From the cell containing the given text, extract its center point as (X, Y) coordinate. 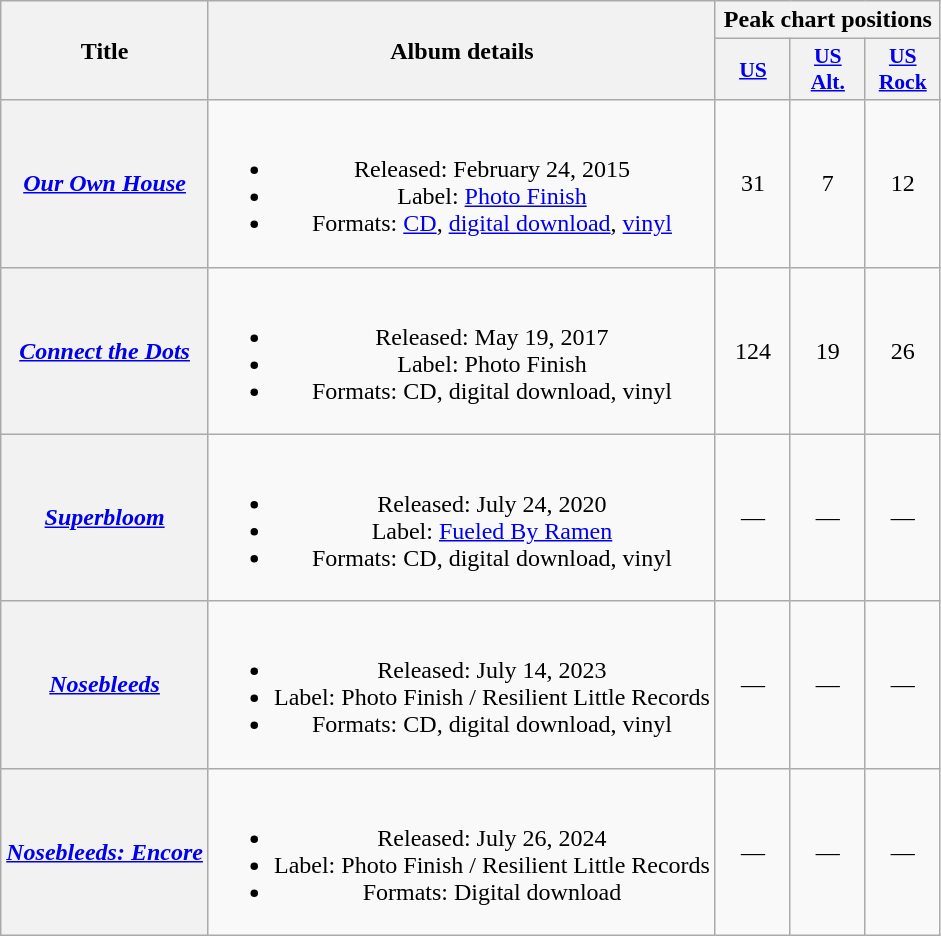
7 (828, 184)
12 (902, 184)
Released: May 19, 2017Label: Photo FinishFormats: CD, digital download, vinyl (462, 350)
Peak chart positions (828, 20)
Released: July 24, 2020Label: Fueled By RamenFormats: CD, digital download, vinyl (462, 518)
Released: July 14, 2023Label: Photo Finish / Resilient Little RecordsFormats: CD, digital download, vinyl (462, 684)
Nosebleeds (105, 684)
Title (105, 50)
19 (828, 350)
26 (902, 350)
USAlt. (828, 70)
Released: July 26, 2024Label: Photo Finish / Resilient Little RecordsFormats: Digital download (462, 852)
Album details (462, 50)
31 (752, 184)
USRock (902, 70)
Connect the Dots (105, 350)
Our Own House (105, 184)
US (752, 70)
124 (752, 350)
Nosebleeds: Encore (105, 852)
Released: February 24, 2015Label: Photo FinishFormats: CD, digital download, vinyl (462, 184)
Superbloom (105, 518)
